Scan for the cell matching the given text and deliver its (x, y) coordinate at center. 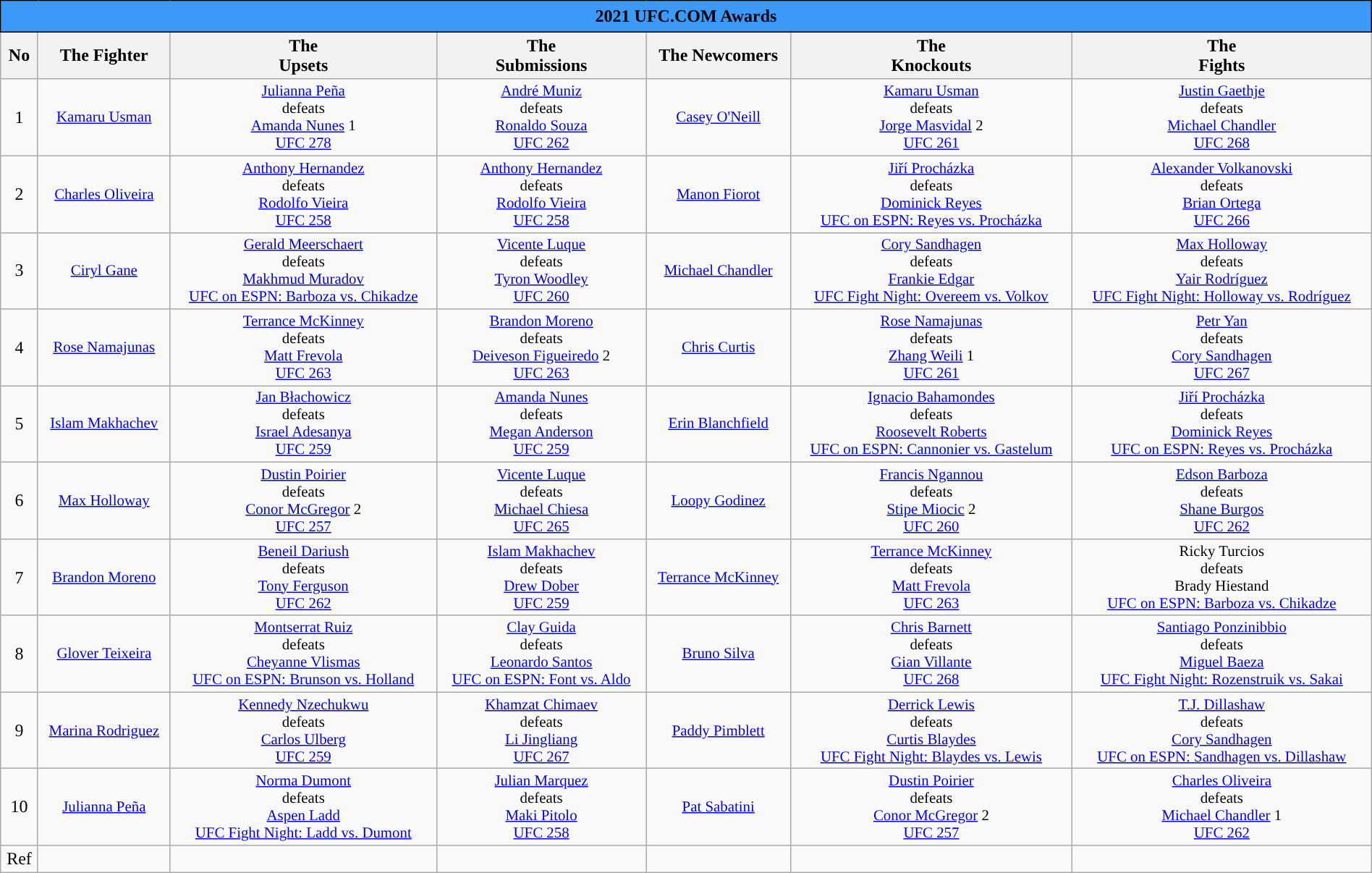
Justin Gaethje defeats Michael Chandler UFC 268 (1221, 117)
10 (20, 807)
T.J. Dillashaw defeats Cory Sandhagen UFC on ESPN: Sandhagen vs. Dillashaw (1221, 730)
Montserrat Ruiz defeats Cheyanne Vlismas UFC on ESPN: Brunson vs. Holland (303, 654)
9 (20, 730)
Kennedy Nzechukwu defeats Carlos Ulberg UFC 259 (303, 730)
Paddy Pimblett (719, 730)
Alexander Volkanovski defeats Brian Ortega UFC 266 (1221, 194)
Brandon Moreno (104, 577)
Ignacio Bahamondes defeats Roosevelt Roberts UFC on ESPN: Cannonier vs. Gastelum (931, 424)
Beneil Dariush defeats Tony Ferguson UFC 262 (303, 577)
Rose Namajunas (104, 347)
TheSubmissions (541, 55)
The Fighter (104, 55)
Kamaru Usman defeats Jorge Masvidal 2 UFC 261 (931, 117)
3 (20, 271)
Bruno Silva (719, 654)
Santiago Ponzinibbio defeats Miguel Baeza UFC Fight Night: Rozenstruik vs. Sakai (1221, 654)
7 (20, 577)
Erin Blanchfield (719, 424)
Islam Makhachev (104, 424)
Derrick Lewis defeats Curtis Blaydes UFC Fight Night: Blaydes vs. Lewis (931, 730)
Ciryl Gane (104, 271)
Petr Yan defeats Cory Sandhagen UFC 267 (1221, 347)
Edson Barboza defeats Shane Burgos UFC 262 (1221, 501)
Loopy Godinez (719, 501)
2021 UFC.COM Awards (686, 17)
Kamaru Usman (104, 117)
Marina Rodriguez (104, 730)
Ricky Turcios defeats Brady Hiestand UFC on ESPN: Barboza vs. Chikadze (1221, 577)
Islam Makhachev defeats Drew Dober UFC 259 (541, 577)
Ref (20, 859)
Cory Sandhagen defeats Frankie Edgar UFC Fight Night: Overeem vs. Volkov (931, 271)
Vicente Luque defeats Tyron Woodley UFC 260 (541, 271)
5 (20, 424)
The Newcomers (719, 55)
Chris Barnett defeats Gian Villante UFC 268 (931, 654)
Terrance McKinney (719, 577)
Clay Guida defeats Leonardo Santos UFC on ESPN: Font vs. Aldo (541, 654)
TheKnockouts (931, 55)
Brandon Moreno defeats Deiveson Figueiredo 2 UFC 263 (541, 347)
Julianna Peña defeats Amanda Nunes 1 UFC 278 (303, 117)
Jan Błachowicz defeats Israel Adesanya UFC 259 (303, 424)
Max Holloway (104, 501)
Manon Fiorot (719, 194)
Charles Oliveira defeats Michael Chandler 1 UFC 262 (1221, 807)
Amanda Nunes defeats Megan Anderson UFC 259 (541, 424)
No (20, 55)
4 (20, 347)
1 (20, 117)
Julian Marquez defeats Maki Pitolo UFC 258 (541, 807)
6 (20, 501)
TheFights (1221, 55)
Gerald Meerschaert defeats Makhmud Muradov UFC on ESPN: Barboza vs. Chikadze (303, 271)
2 (20, 194)
Charles Oliveira (104, 194)
Max Holloway defeats Yair Rodríguez UFC Fight Night: Holloway vs. Rodríguez (1221, 271)
Vicente Luque defeats Michael Chiesa UFC 265 (541, 501)
Casey O'Neill (719, 117)
Glover Teixeira (104, 654)
Norma Dumont defeats Aspen Ladd UFC Fight Night: Ladd vs. Dumont (303, 807)
8 (20, 654)
TheUpsets (303, 55)
Rose Namajunas defeats Zhang Weili 1 UFC 261 (931, 347)
André Muniz defeats Ronaldo Souza UFC 262 (541, 117)
Francis Ngannou defeats Stipe Miocic 2 UFC 260 (931, 501)
Michael Chandler (719, 271)
Khamzat Chimaev defeats Li Jingliang UFC 267 (541, 730)
Pat Sabatini (719, 807)
Chris Curtis (719, 347)
Julianna Peña (104, 807)
